From the cell containing the given text, extract its center point as [x, y] coordinate. 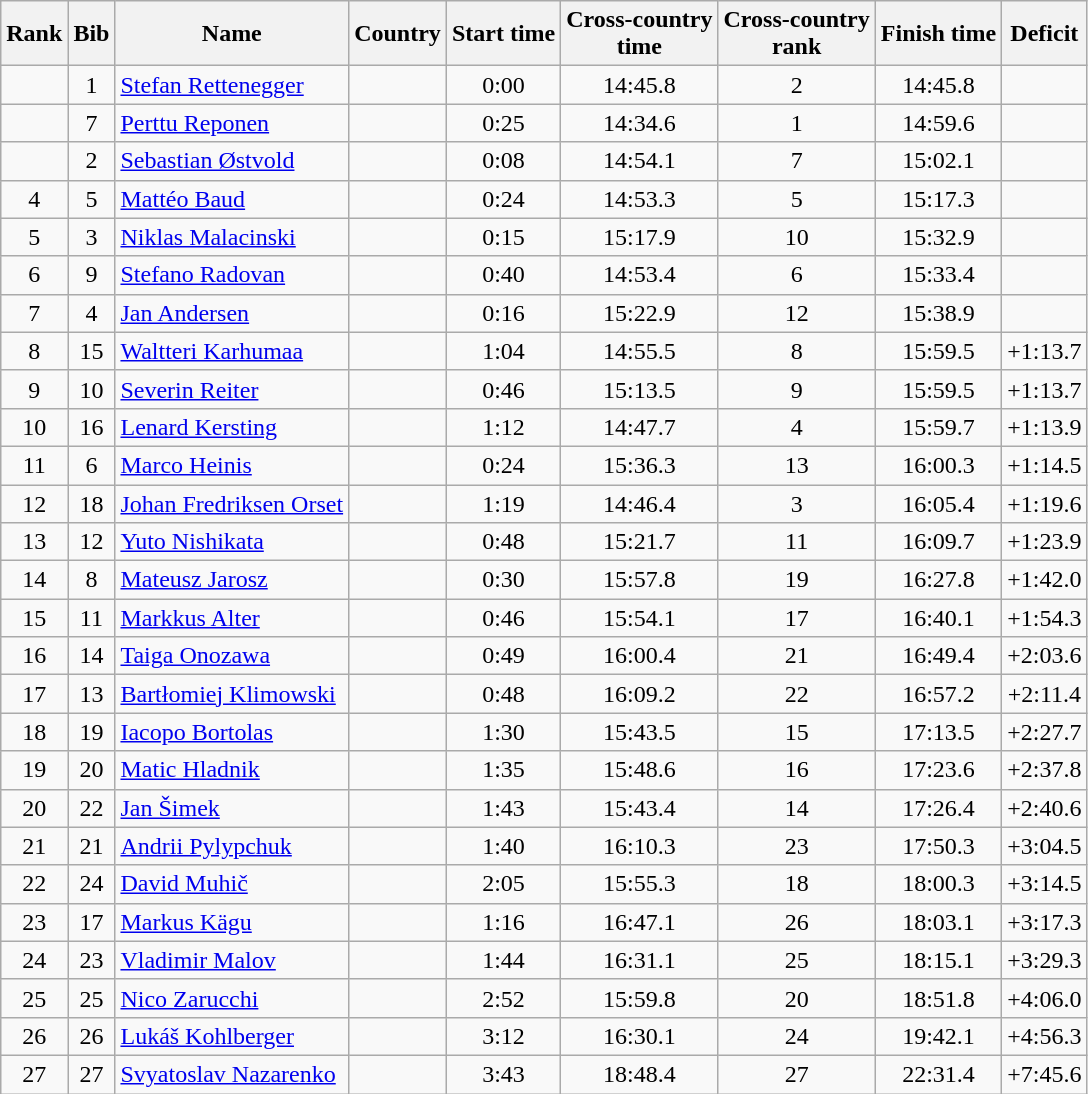
Mateusz Jarosz [232, 580]
+7:45.6 [1044, 1074]
Cross-countrytime [640, 34]
0:49 [503, 656]
+4:06.0 [1044, 998]
Start time [503, 34]
Vladimir Malov [232, 960]
Cross-country rank [796, 34]
14:54.1 [640, 161]
1:16 [503, 922]
Nico Zarucchi [232, 998]
15:21.7 [640, 542]
15:57.8 [640, 580]
1:30 [503, 732]
1:44 [503, 960]
16:00.4 [640, 656]
Svyatoslav Nazarenko [232, 1074]
17:26.4 [938, 808]
0:15 [503, 237]
Yuto Nishikata [232, 542]
Markkus Alter [232, 618]
15:38.9 [938, 313]
2:05 [503, 884]
0:30 [503, 580]
Perttu Reponen [232, 123]
16:57.2 [938, 694]
+1:19.6 [1044, 503]
17:23.6 [938, 770]
19:42.1 [938, 1036]
Johan Fredriksen Orset [232, 503]
Sebastian Østvold [232, 161]
+1:54.3 [1044, 618]
Taiga Onozawa [232, 656]
Country [398, 34]
15:55.3 [640, 884]
+2:27.7 [1044, 732]
15:17.3 [938, 199]
+1:42.0 [1044, 580]
3:12 [503, 1036]
18:51.8 [938, 998]
Marco Heinis [232, 465]
22:31.4 [938, 1074]
15:43.5 [640, 732]
16:31.1 [640, 960]
15:43.4 [640, 808]
16:30.1 [640, 1036]
16:05.4 [938, 503]
18:48.4 [640, 1074]
15:59.7 [938, 427]
Markus Kägu [232, 922]
16:27.8 [938, 580]
15:36.3 [640, 465]
15:17.9 [640, 237]
+2:37.8 [1044, 770]
14:34.6 [640, 123]
+3:14.5 [1044, 884]
1:40 [503, 846]
0:40 [503, 275]
15:02.1 [938, 161]
14:47.7 [640, 427]
0:25 [503, 123]
1:35 [503, 770]
Rank [34, 34]
18:15.1 [938, 960]
Finish time [938, 34]
Iacopo Bortolas [232, 732]
16:00.3 [938, 465]
0:00 [503, 85]
16:49.4 [938, 656]
2:52 [503, 998]
Jan Andersen [232, 313]
Andrii Pylypchuk [232, 846]
Stefano Radovan [232, 275]
Severin Reiter [232, 389]
Bib [92, 34]
1:43 [503, 808]
+3:29.3 [1044, 960]
Name [232, 34]
15:22.9 [640, 313]
+1:13.9 [1044, 427]
Stefan Rettenegger [232, 85]
16:09.2 [640, 694]
+2:11.4 [1044, 694]
1:12 [503, 427]
Jan Šimek [232, 808]
1:19 [503, 503]
14:53.4 [640, 275]
14:53.3 [640, 199]
Lenard Kersting [232, 427]
3:43 [503, 1074]
+4:56.3 [1044, 1036]
+1:14.5 [1044, 465]
15:32.9 [938, 237]
15:33.4 [938, 275]
14:59.6 [938, 123]
15:59.8 [640, 998]
+2:03.6 [1044, 656]
+2:40.6 [1044, 808]
18:03.1 [938, 922]
Mattéo Baud [232, 199]
16:09.7 [938, 542]
1:04 [503, 351]
16:40.1 [938, 618]
17:50.3 [938, 846]
16:10.3 [640, 846]
Deficit [1044, 34]
+3:17.3 [1044, 922]
Bartłomiej Klimowski [232, 694]
14:55.5 [640, 351]
+1:23.9 [1044, 542]
Waltteri Karhumaa [232, 351]
15:54.1 [640, 618]
Matic Hladnik [232, 770]
Lukáš Kohlberger [232, 1036]
+3:04.5 [1044, 846]
17:13.5 [938, 732]
David Muhič [232, 884]
15:13.5 [640, 389]
16:47.1 [640, 922]
15:48.6 [640, 770]
14:46.4 [640, 503]
18:00.3 [938, 884]
0:16 [503, 313]
Niklas Malacinski [232, 237]
0:08 [503, 161]
